Determine the [X, Y] coordinate at the center of the cell enclosing the given text.  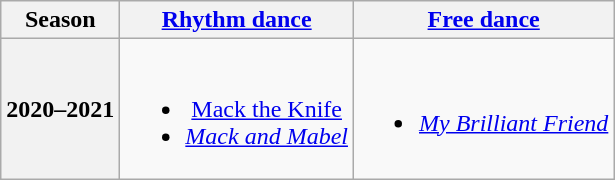
Season [60, 20]
Rhythm dance [237, 20]
2020–2021 [60, 109]
Free dance [483, 20]
Mack the KnifeMack and Mabel [237, 109]
My Brilliant Friend [483, 109]
